Extract the [X, Y] coordinate from the center of the cell holding the provided text.  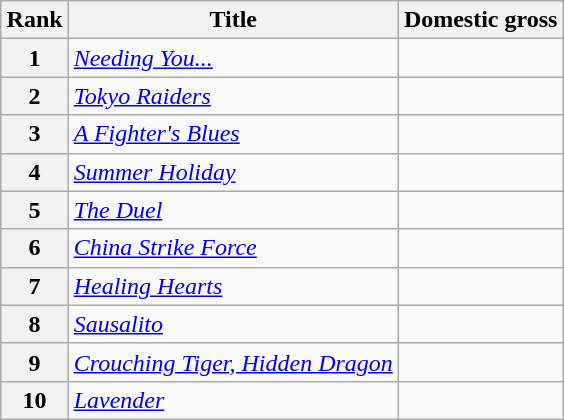
10 [34, 400]
Crouching Tiger, Hidden Dragon [233, 362]
Domestic gross [480, 20]
2 [34, 96]
Lavender [233, 400]
9 [34, 362]
Tokyo Raiders [233, 96]
Rank [34, 20]
6 [34, 248]
3 [34, 134]
4 [34, 172]
7 [34, 286]
A Fighter's Blues [233, 134]
5 [34, 210]
Needing You... [233, 58]
Summer Holiday [233, 172]
Sausalito [233, 324]
1 [34, 58]
8 [34, 324]
Healing Hearts [233, 286]
China Strike Force [233, 248]
The Duel [233, 210]
Title [233, 20]
